Scan for the cell matching the given text and deliver its (x, y) coordinate at center. 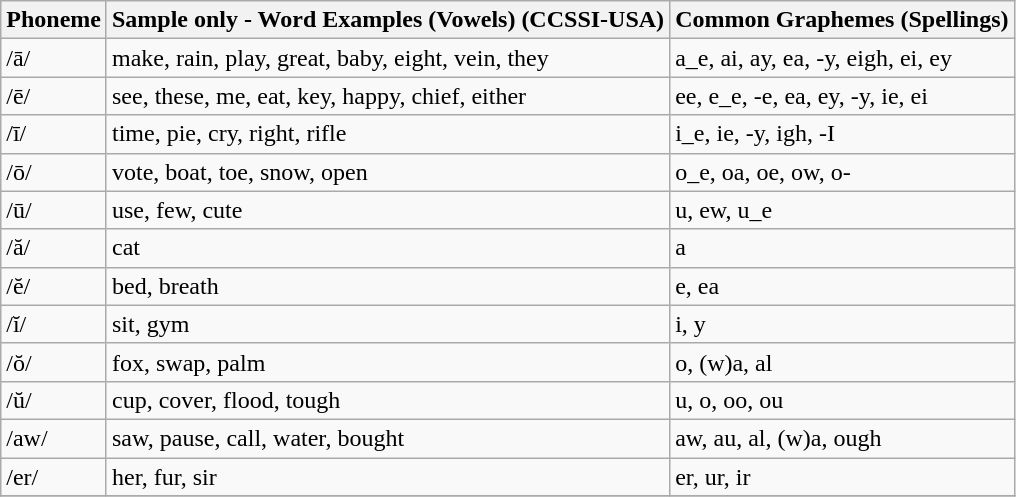
i, y (842, 324)
/ī/ (54, 134)
/ŭ/ (54, 400)
a (842, 248)
fox, swap, palm (388, 362)
o, (w)a, al (842, 362)
o_e, oa, oe, ow, o- (842, 172)
use, few, cute (388, 210)
Sample only - Word Examples (Vowels) (CCSSI-USA) (388, 20)
Common Graphemes (Spellings) (842, 20)
/ō/ (54, 172)
sit, gym (388, 324)
e, ea (842, 286)
ee, e_e, -e, ea, ey, -y, ie, ei (842, 96)
/ū/ (54, 210)
/ĕ/ (54, 286)
vote, boat, toe, snow, open (388, 172)
/ă/ (54, 248)
/ŏ/ (54, 362)
/ĭ/ (54, 324)
time, pie, cry, right, rifle (388, 134)
u, ew, u_e (842, 210)
saw, pause, call, water, bought (388, 438)
see, these, me, eat, key, happy, chief, either (388, 96)
aw, au, al, (w)a, ough (842, 438)
i_e, ie, -y, igh, -I (842, 134)
u, o, oo, ou (842, 400)
cat (388, 248)
a_e, ai, ay, ea, -y, eigh, ei, ey (842, 58)
cup, cover, flood, tough (388, 400)
her, fur, sir (388, 477)
bed, breath (388, 286)
/er/ (54, 477)
er, ur, ir (842, 477)
/aw/ (54, 438)
/ē/ (54, 96)
/ā/ (54, 58)
make, rain, play, great, baby, eight, vein, they (388, 58)
Phoneme (54, 20)
